Find where the given text appears and provide that cell's center as (x, y) coordinate. 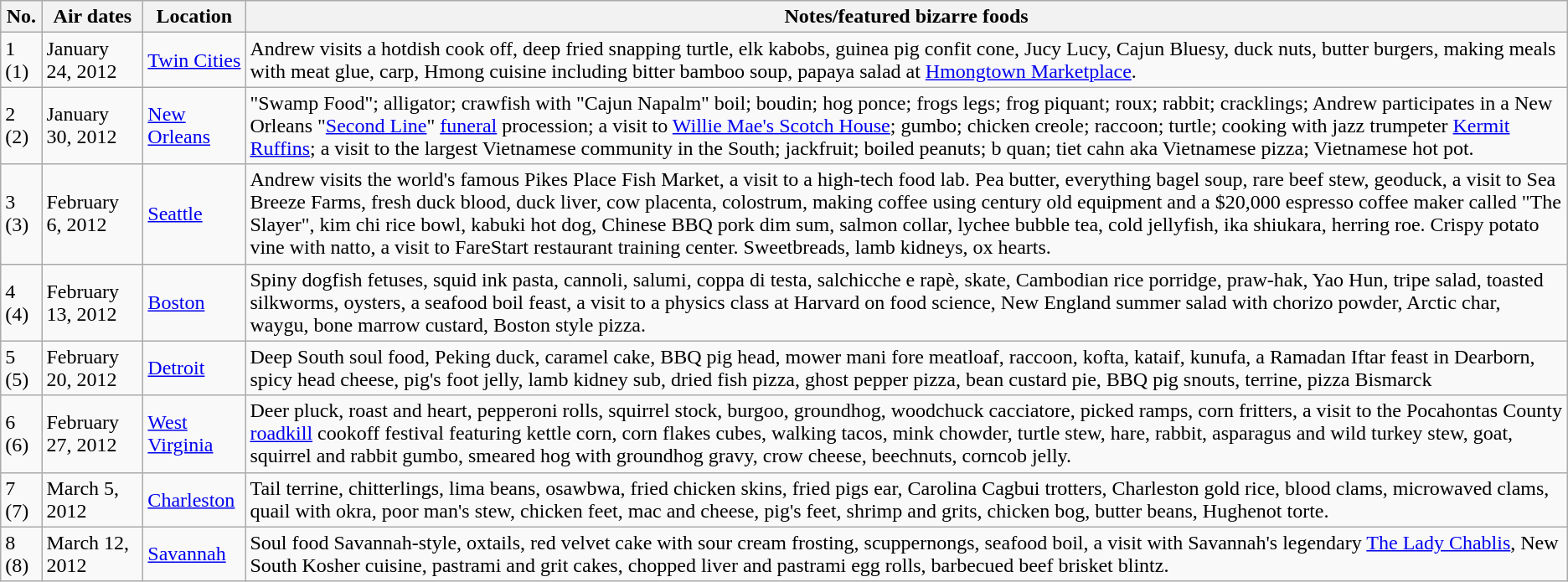
Detroit (194, 368)
6 (6) (22, 434)
Twin Cities (194, 60)
1 (1) (22, 60)
2 (2) (22, 126)
February 27, 2012 (92, 434)
West Virginia (194, 434)
Seattle (194, 214)
4 (4) (22, 302)
Notes/featured bizarre foods (906, 17)
February 6, 2012 (92, 214)
February 13, 2012 (92, 302)
Charleston (194, 499)
March 5, 2012 (92, 499)
3 (3) (22, 214)
5 (5) (22, 368)
January 24, 2012 (92, 60)
Boston (194, 302)
8 (8) (22, 554)
February 20, 2012 (92, 368)
7 (7) (22, 499)
Location (194, 17)
Savannah (194, 554)
New Orleans (194, 126)
January 30, 2012 (92, 126)
No. (22, 17)
Air dates (92, 17)
March 12, 2012 (92, 554)
